Output the (x, y) coordinate of the center of the cell containing the given text.  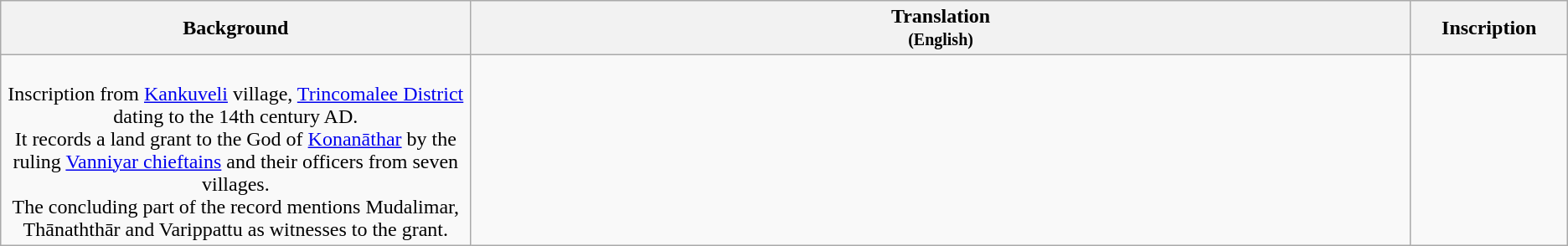
Background (236, 28)
Inscription (1489, 28)
Translation(English) (941, 28)
